Determine the (X, Y) coordinate at the center of the cell enclosing the given text.  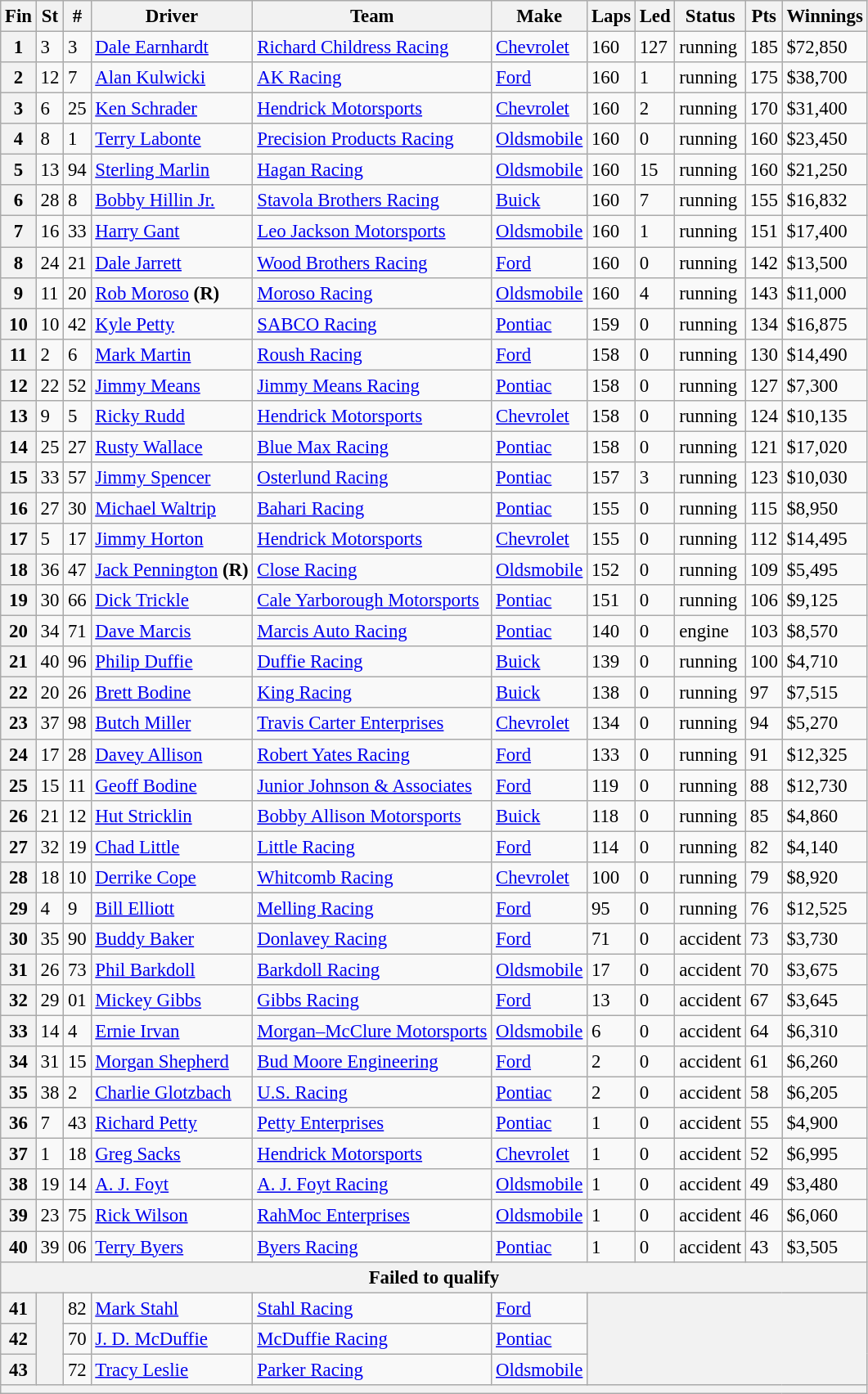
Dale Earnhardt (172, 47)
47 (77, 570)
Osterlund Racing (372, 478)
Rick Wilson (172, 1216)
76 (764, 908)
67 (764, 1001)
Philip Duffie (172, 662)
103 (764, 632)
64 (764, 1032)
Rusty Wallace (172, 447)
138 (612, 693)
Brett Bodine (172, 693)
Parker Racing (372, 1369)
Jack Pennington (R) (172, 570)
140 (612, 632)
$4,860 (825, 816)
$72,850 (825, 47)
Whitcomb Racing (372, 878)
$3,730 (825, 939)
58 (764, 1093)
Failed to qualify (434, 1277)
Dale Jarrett (172, 263)
98 (77, 724)
$10,135 (825, 416)
Bud Moore Engineering (372, 1062)
Barkdoll Racing (372, 969)
Petty Enterprises (372, 1123)
96 (77, 662)
Bill Elliott (172, 908)
$14,490 (825, 354)
Greg Sacks (172, 1154)
159 (612, 324)
St (49, 16)
$11,000 (825, 293)
King Racing (372, 693)
Moroso Racing (372, 293)
$12,730 (825, 785)
Ken Schrader (172, 109)
U.S. Racing (372, 1093)
Melling Racing (372, 908)
$3,505 (825, 1247)
Morgan Shepherd (172, 1062)
$6,260 (825, 1062)
Make (540, 16)
Driver (172, 16)
Roush Racing (372, 354)
$8,950 (825, 508)
$12,525 (825, 908)
$3,480 (825, 1185)
121 (764, 447)
114 (612, 847)
90 (77, 939)
49 (764, 1185)
$7,515 (825, 693)
Terry Labonte (172, 139)
Bobby Hillin Jr. (172, 200)
72 (77, 1369)
SABCO Racing (372, 324)
Mark Martin (172, 354)
Ernie Irvan (172, 1032)
Dave Marcis (172, 632)
Fin (19, 16)
AK Racing (372, 78)
$17,020 (825, 447)
Harry Gant (172, 232)
Charlie Glotzbach (172, 1093)
Robert Yates Racing (372, 754)
Jimmy Means Racing (372, 385)
46 (764, 1216)
Jimmy Horton (172, 539)
Close Racing (372, 570)
118 (612, 816)
Hagan Racing (372, 170)
Sterling Marlin (172, 170)
RahMoc Enterprises (372, 1216)
Buddy Baker (172, 939)
Tracy Leslie (172, 1369)
A. J. Foyt Racing (372, 1185)
Blue Max Racing (372, 447)
185 (764, 47)
Michael Waltrip (172, 508)
Pts (764, 16)
152 (612, 570)
$4,710 (825, 662)
Marcis Auto Racing (372, 632)
97 (764, 693)
$14,495 (825, 539)
157 (612, 478)
Led (654, 16)
Kyle Petty (172, 324)
Alan Kulwicki (172, 78)
Cale Yarborough Motorsports (372, 600)
A. J. Foyt (172, 1185)
Mickey Gibbs (172, 1001)
91 (764, 754)
Stahl Racing (372, 1308)
133 (612, 754)
$6,995 (825, 1154)
$23,450 (825, 139)
$17,400 (825, 232)
$9,125 (825, 600)
$5,270 (825, 724)
Morgan–McClure Motorsports (372, 1032)
Terry Byers (172, 1247)
Travis Carter Enterprises (372, 724)
Team (372, 16)
Phil Barkdoll (172, 969)
$6,060 (825, 1216)
109 (764, 570)
95 (612, 908)
# (77, 16)
124 (764, 416)
123 (764, 478)
$10,030 (825, 478)
143 (764, 293)
85 (764, 816)
130 (764, 354)
06 (77, 1247)
Jimmy Means (172, 385)
$8,920 (825, 878)
88 (764, 785)
61 (764, 1062)
$31,400 (825, 109)
75 (77, 1216)
Hut Stricklin (172, 816)
Derrike Cope (172, 878)
115 (764, 508)
$16,875 (825, 324)
Stavola Brothers Racing (372, 200)
Butch Miller (172, 724)
$21,250 (825, 170)
$4,900 (825, 1123)
Wood Brothers Racing (372, 263)
Richard Childress Racing (372, 47)
Geoff Bodine (172, 785)
$3,645 (825, 1001)
Status (710, 16)
112 (764, 539)
$8,570 (825, 632)
$3,675 (825, 969)
57 (77, 478)
Junior Johnson & Associates (372, 785)
$5,495 (825, 570)
McDuffie Racing (372, 1338)
Dick Trickle (172, 600)
Richard Petty (172, 1123)
55 (764, 1123)
142 (764, 263)
Byers Racing (372, 1247)
106 (764, 600)
01 (77, 1001)
$7,300 (825, 385)
170 (764, 109)
Duffie Racing (372, 662)
Precision Products Racing (372, 139)
Laps (612, 16)
$12,325 (825, 754)
Winnings (825, 16)
Little Racing (372, 847)
$6,310 (825, 1032)
139 (612, 662)
$4,140 (825, 847)
Ricky Rudd (172, 416)
Davey Allison (172, 754)
engine (710, 632)
66 (77, 600)
$13,500 (825, 263)
$38,700 (825, 78)
79 (764, 878)
$16,832 (825, 200)
175 (764, 78)
$6,205 (825, 1093)
J. D. McDuffie (172, 1338)
Mark Stahl (172, 1308)
Donlavey Racing (372, 939)
Bobby Allison Motorsports (372, 816)
Chad Little (172, 847)
Jimmy Spencer (172, 478)
Bahari Racing (372, 508)
Gibbs Racing (372, 1001)
119 (612, 785)
Rob Moroso (R) (172, 293)
41 (19, 1308)
Leo Jackson Motorsports (372, 232)
